Locate the cell with the specified text and output its [x, y] center coordinate. 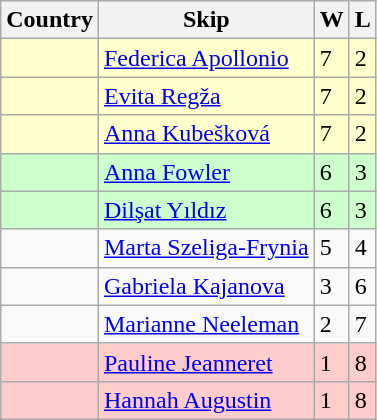
Anna Kubešková [206, 134]
4 [362, 248]
Marta Szeliga-Frynia [206, 248]
Gabriela Kajanova [206, 286]
Pauline Jeanneret [206, 362]
Marianne Neeleman [206, 324]
Hannah Augustin [206, 400]
Anna Fowler [206, 172]
W [332, 20]
L [362, 20]
Federica Apollonio [206, 58]
Skip [206, 20]
Evita Regža [206, 96]
5 [332, 248]
Country [50, 20]
Dilşat Yıldız [206, 210]
